Pinpoint the cell where the given text exists, returning its (X, Y) midpoint coordinate. 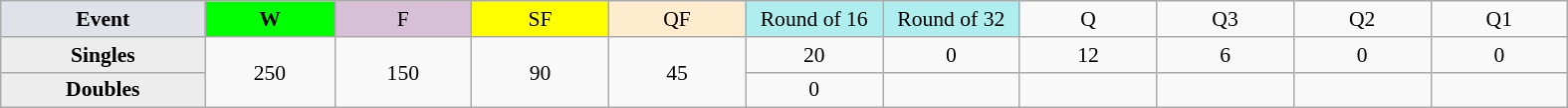
SF (541, 19)
20 (814, 55)
Q (1088, 19)
Event (104, 19)
6 (1226, 55)
90 (541, 72)
150 (403, 72)
12 (1088, 55)
Round of 16 (814, 19)
Doubles (104, 90)
45 (677, 72)
250 (270, 72)
Q2 (1362, 19)
Singles (104, 55)
Round of 32 (951, 19)
F (403, 19)
Q1 (1499, 19)
QF (677, 19)
W (270, 19)
Q3 (1226, 19)
